Provide the (X, Y) coordinate of the cell's center where the given text is located.  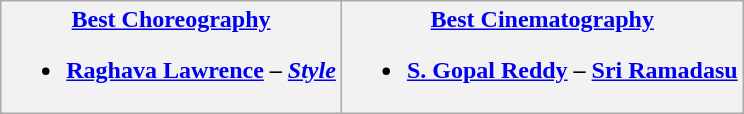
Best ChoreographyRaghava Lawrence – Style (172, 58)
Best CinematographyS. Gopal Reddy – Sri Ramadasu (542, 58)
